Return [x, y] of the center of cell containing provided text 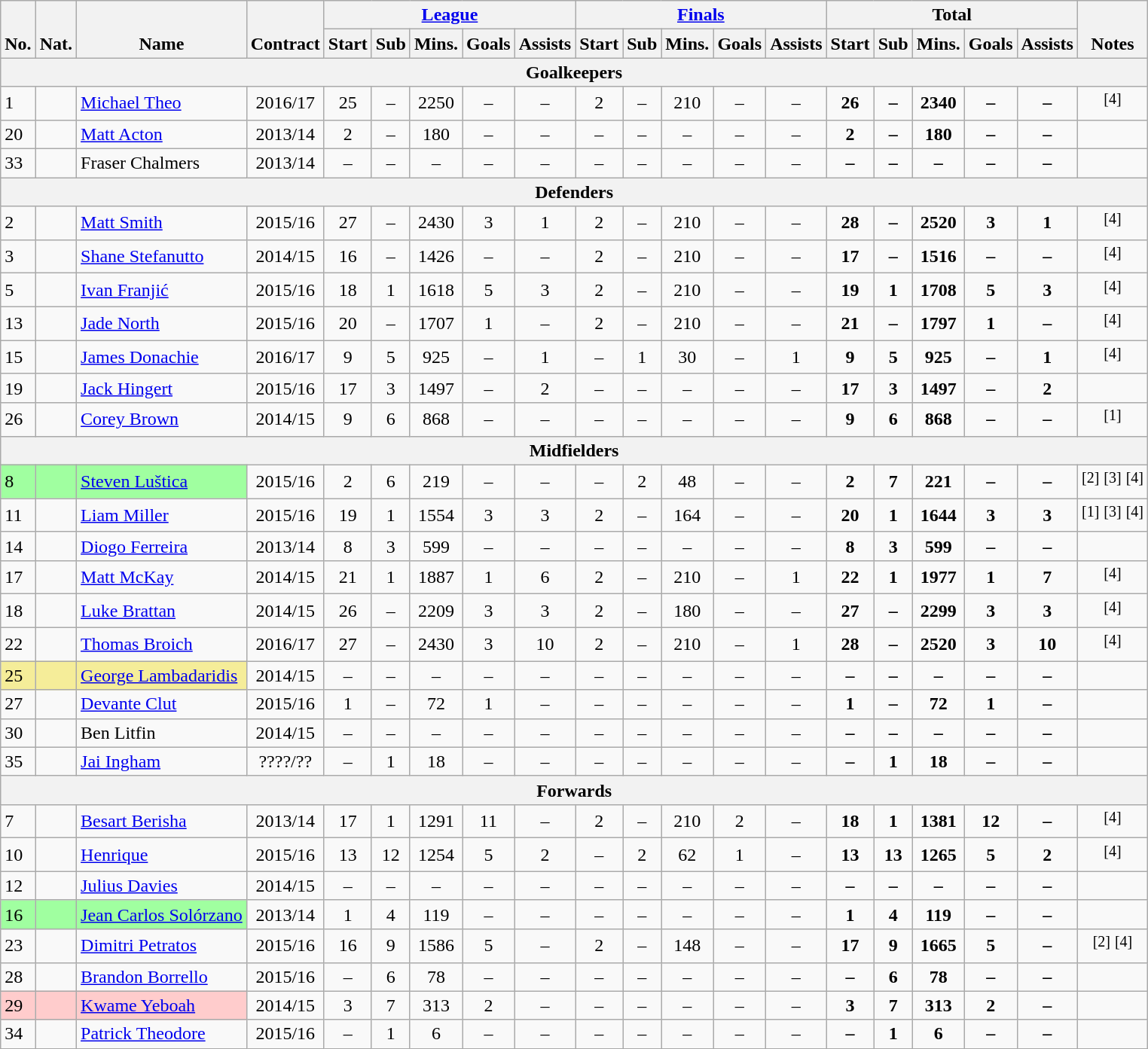
1797 [939, 324]
148 [687, 946]
George Lambadaridis [162, 675]
Name [162, 29]
35 [18, 761]
????/?? [285, 761]
Matt Smith [162, 223]
Julius Davies [162, 886]
1586 [435, 946]
2299 [939, 611]
Matt McKay [162, 577]
Ben Litfin [162, 733]
Total [952, 15]
14 [18, 546]
Forwards [574, 790]
1265 [939, 855]
2250 [435, 104]
Jade North [162, 324]
No. [18, 29]
Jean Carlos Solórzano [162, 914]
Notes [1112, 29]
15 [18, 357]
1644 [939, 515]
Fraser Chalmers [162, 163]
Brandon Borrello [162, 977]
Thomas Broich [162, 645]
1708 [939, 291]
[1] [1112, 420]
League [449, 15]
Steven Luštica [162, 482]
1618 [435, 291]
Kwame Yeboah [162, 1005]
164 [687, 515]
1516 [939, 256]
221 [939, 482]
219 [435, 482]
1426 [435, 256]
33 [18, 163]
Midfielders [574, 450]
1707 [435, 324]
Shane Stefanutto [162, 256]
2209 [435, 611]
1554 [435, 515]
48 [687, 482]
[2] [4] [1112, 946]
Michael Theo [162, 104]
Jack Hingert [162, 388]
James Donachie [162, 357]
[1] [3] [4] [1112, 515]
Luke Brattan [162, 611]
1291 [435, 821]
23 [18, 946]
34 [18, 1034]
1977 [939, 577]
1887 [435, 577]
Goalkeepers [574, 72]
Henrique [162, 855]
Diogo Ferreira [162, 546]
Nat. [56, 29]
Finals [701, 15]
Ivan Franjić [162, 291]
1254 [435, 855]
[2] [3] [4] [1112, 482]
62 [687, 855]
Matt Acton [162, 134]
Besart Berisha [162, 821]
Liam Miller [162, 515]
1381 [939, 821]
Devante Clut [162, 704]
29 [18, 1005]
1665 [939, 946]
2340 [939, 104]
Dimitri Petratos [162, 946]
Contract [285, 29]
Patrick Theodore [162, 1034]
Defenders [574, 192]
Jai Ingham [162, 761]
Corey Brown [162, 420]
